Return the (x, y) coordinate for the center point of the cell that contains the specified text.  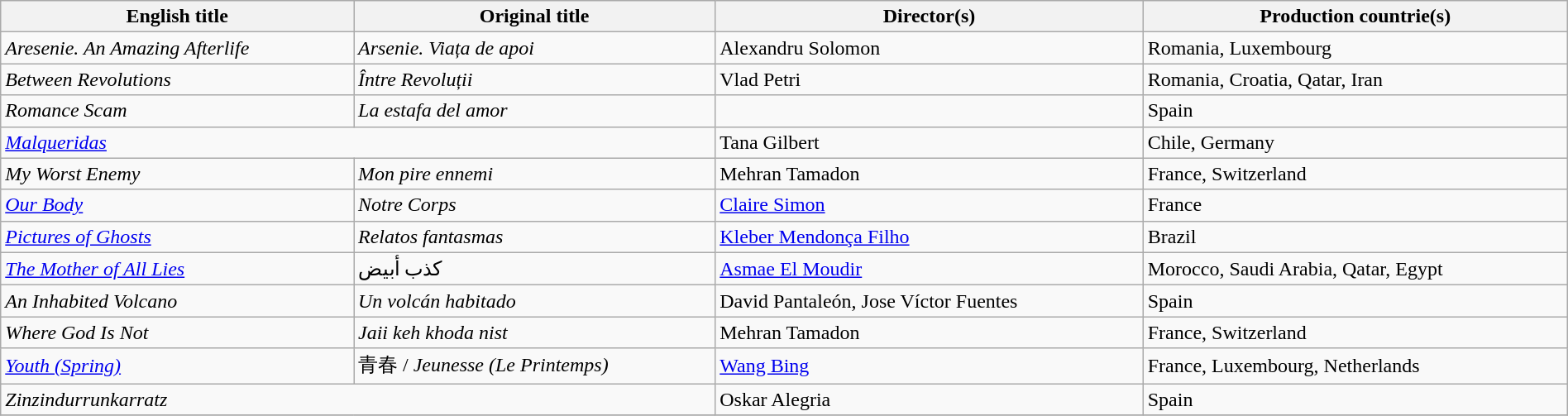
Asmae El Moudir (930, 269)
Claire Simon (930, 205)
Relatos fantasmas (534, 237)
Morocco, Saudi Arabia, Qatar, Egypt (1355, 269)
Pictures of Ghosts (177, 237)
Notre Corps (534, 205)
Oskar Alegria (930, 399)
كذب أبيض (534, 269)
Romania, Luxembourg (1355, 48)
David Pantaleón, Jose Víctor Fuentes (930, 301)
Youth (Spring) (177, 366)
Romance Scam (177, 111)
Tana Gilbert (930, 142)
Where God Is Not (177, 332)
Kleber Mendonça Filho (930, 237)
Alexandru Solomon (930, 48)
Arsenie. Viața de apoi (534, 48)
Chile, Germany (1355, 142)
Original title (534, 17)
Brazil (1355, 237)
Romania, Croatia, Qatar, Iran (1355, 79)
Production countrie(s) (1355, 17)
The Mother of All Lies (177, 269)
English title (177, 17)
Malqueridas (358, 142)
La estafa del amor (534, 111)
Vlad Petri (930, 79)
France (1355, 205)
青春 / Jeunesse (Le Printemps) (534, 366)
Between Revolutions (177, 79)
France, Luxembourg, Netherlands (1355, 366)
Zinzindurrunkarratz (358, 399)
Wang Bing (930, 366)
Mon pire ennemi (534, 174)
Aresenie. An Amazing Afterlife (177, 48)
Un volcán habitado (534, 301)
An Inhabited Volcano (177, 301)
Director(s) (930, 17)
Între Revoluții (534, 79)
My Worst Enemy (177, 174)
Our Body (177, 205)
Jaii keh khoda nist (534, 332)
